Find where the given text appears and provide that cell's center as [x, y] coordinate. 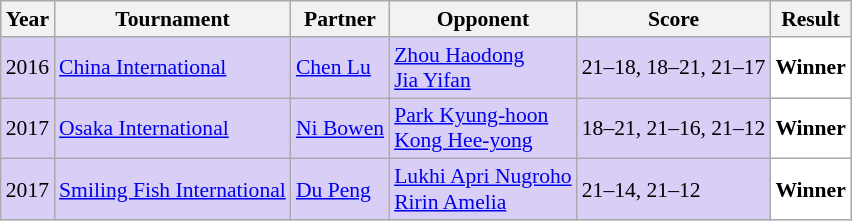
Partner [340, 19]
Du Peng [340, 190]
China International [172, 68]
Ni Bowen [340, 128]
21–18, 18–21, 21–17 [674, 68]
Zhou Haodong Jia Yifan [483, 68]
18–21, 21–16, 21–12 [674, 128]
Lukhi Apri Nugroho Ririn Amelia [483, 190]
Osaka International [172, 128]
Year [28, 19]
21–14, 21–12 [674, 190]
Park Kyung-hoon Kong Hee-yong [483, 128]
Smiling Fish International [172, 190]
Result [810, 19]
Chen Lu [340, 68]
Score [674, 19]
2016 [28, 68]
Opponent [483, 19]
Tournament [172, 19]
